Detect which cell encompasses the target text, then output its (X, Y) center coordinate. 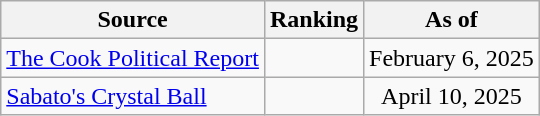
Ranking (314, 20)
Sabato's Crystal Ball (133, 96)
The Cook Political Report (133, 58)
Source (133, 20)
February 6, 2025 (452, 58)
As of (452, 20)
April 10, 2025 (452, 96)
